Detect which cell encompasses the target text, then output its [X, Y] center coordinate. 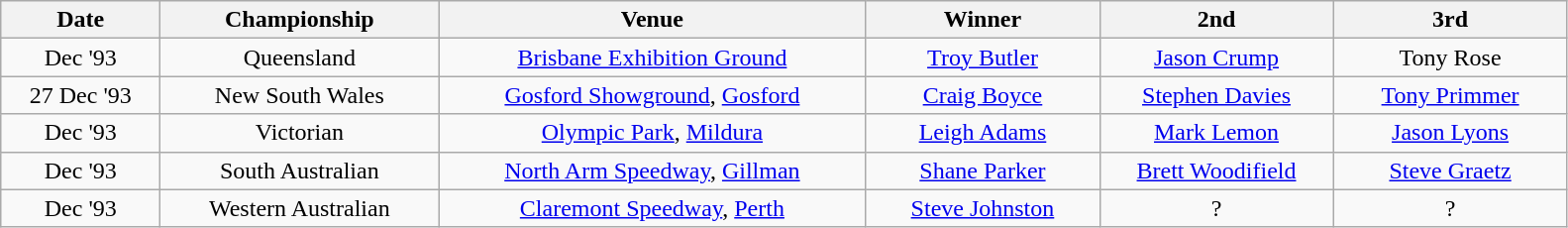
Claremont Speedway, Perth [652, 208]
Championship [299, 20]
Olympic Park, Mildura [652, 133]
Brisbane Exhibition Ground [652, 57]
Stephen Davies [1216, 95]
Steve Johnston [983, 208]
Tony Primmer [1450, 95]
Craig Boyce [983, 95]
3rd [1450, 20]
Shane Parker [983, 171]
Date [81, 20]
Mark Lemon [1216, 133]
Jason Lyons [1450, 133]
Leigh Adams [983, 133]
Victorian [299, 133]
Winner [983, 20]
Tony Rose [1450, 57]
Jason Crump [1216, 57]
Brett Woodifield [1216, 171]
Troy Butler [983, 57]
Steve Graetz [1450, 171]
Gosford Showground, Gosford [652, 95]
Queensland [299, 57]
North Arm Speedway, Gillman [652, 171]
New South Wales [299, 95]
Venue [652, 20]
2nd [1216, 20]
27 Dec '93 [81, 95]
Western Australian [299, 208]
South Australian [299, 171]
